Scan for the cell matching the given text and deliver its [x, y] coordinate at center. 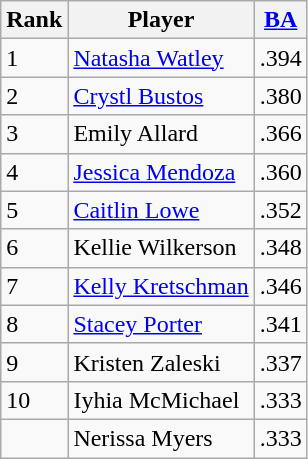
Stacey Porter [161, 324]
3 [34, 134]
.337 [280, 362]
Player [161, 20]
4 [34, 172]
5 [34, 210]
.366 [280, 134]
.360 [280, 172]
.346 [280, 286]
Kelly Kretschman [161, 286]
6 [34, 248]
Caitlin Lowe [161, 210]
Kristen Zaleski [161, 362]
8 [34, 324]
Nerissa Myers [161, 438]
Jessica Mendoza [161, 172]
Natasha Watley [161, 58]
.348 [280, 248]
.394 [280, 58]
7 [34, 286]
BA [280, 20]
10 [34, 400]
.380 [280, 96]
Crystl Bustos [161, 96]
9 [34, 362]
Kellie Wilkerson [161, 248]
1 [34, 58]
Iyhia McMichael [161, 400]
.352 [280, 210]
2 [34, 96]
Rank [34, 20]
.341 [280, 324]
Emily Allard [161, 134]
